Return the [x, y] coordinate for the center point of the cell that contains the specified text.  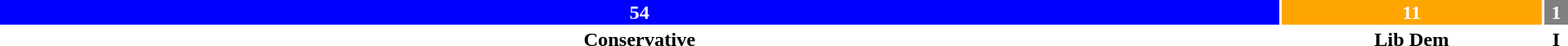
11 [1411, 12]
1 [1556, 12]
54 [639, 12]
